Scan for the cell matching the given text and deliver its (X, Y) coordinate at center. 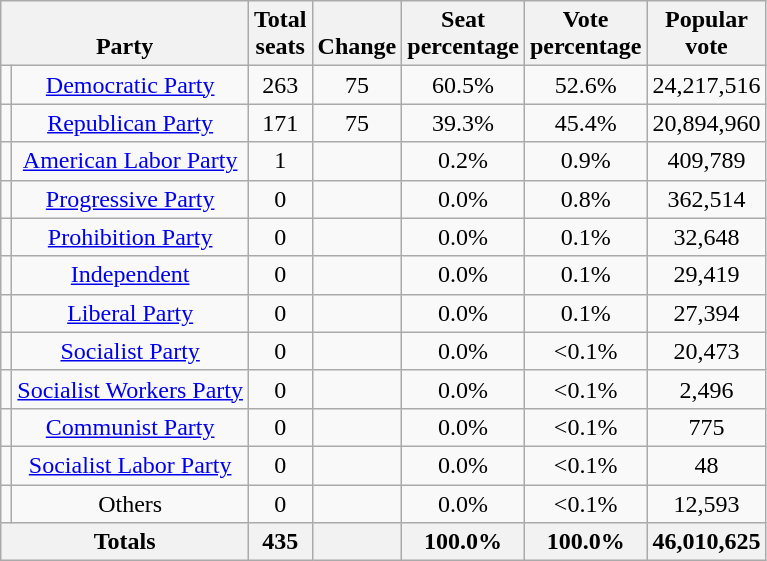
24,217,516 (706, 85)
Seatpercentage (464, 34)
Republican Party (130, 123)
Totals (125, 542)
29,419 (706, 275)
52.6% (586, 85)
20,473 (706, 351)
Liberal Party (130, 313)
362,514 (706, 199)
Progressive Party (130, 199)
20,894,960 (706, 123)
409,789 (706, 161)
Democratic Party (130, 85)
Others (130, 503)
775 (706, 427)
Change (357, 34)
Totalseats (280, 34)
American Labor Party (130, 161)
60.5% (464, 85)
12,593 (706, 503)
Votepercentage (586, 34)
1 (280, 161)
27,394 (706, 313)
Independent (130, 275)
171 (280, 123)
Socialist Workers Party (130, 389)
Socialist Labor Party (130, 465)
0.2% (464, 161)
Party (125, 34)
46,010,625 (706, 542)
2,496 (706, 389)
32,648 (706, 237)
Socialist Party (130, 351)
48 (706, 465)
Communist Party (130, 427)
Popularvote (706, 34)
45.4% (586, 123)
Prohibition Party (130, 237)
0.8% (586, 199)
435 (280, 542)
263 (280, 85)
39.3% (464, 123)
0.9% (586, 161)
